Extract the (X, Y) coordinate from the center of the cell holding the provided text.  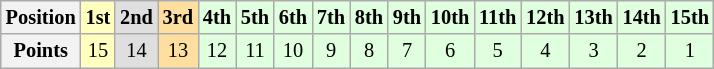
5th (255, 17)
6th (293, 17)
13th (593, 17)
6 (450, 51)
4th (217, 17)
15 (98, 51)
3rd (178, 17)
Points (41, 51)
2 (642, 51)
10 (293, 51)
1st (98, 17)
9 (331, 51)
5 (498, 51)
Position (41, 17)
8 (369, 51)
12 (217, 51)
3 (593, 51)
2nd (136, 17)
14th (642, 17)
7th (331, 17)
13 (178, 51)
8th (369, 17)
4 (545, 51)
15th (690, 17)
12th (545, 17)
14 (136, 51)
11th (498, 17)
11 (255, 51)
7 (407, 51)
1 (690, 51)
10th (450, 17)
9th (407, 17)
